Return (x, y) of the center of cell containing provided text 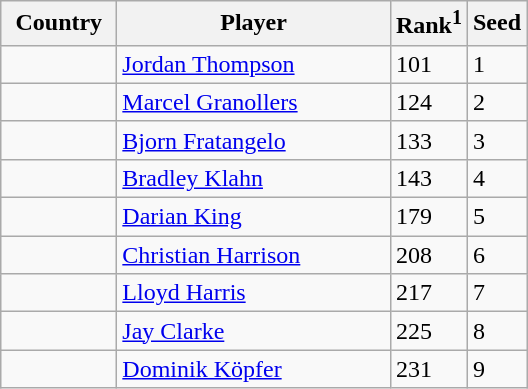
Player (254, 24)
225 (428, 331)
Bradley Klahn (254, 178)
Lloyd Harris (254, 293)
Marcel Granollers (254, 102)
5 (496, 217)
Seed (496, 24)
6 (496, 255)
Christian Harrison (254, 255)
208 (428, 255)
Rank1 (428, 24)
143 (428, 178)
1 (496, 64)
124 (428, 102)
Dominik Köpfer (254, 369)
9 (496, 369)
Country (59, 24)
8 (496, 331)
Jay Clarke (254, 331)
179 (428, 217)
217 (428, 293)
Jordan Thompson (254, 64)
7 (496, 293)
133 (428, 140)
101 (428, 64)
3 (496, 140)
4 (496, 178)
2 (496, 102)
Darian King (254, 217)
231 (428, 369)
Bjorn Fratangelo (254, 140)
